Identify which cell holds the provided text, then report its [X, Y] central coordinate. 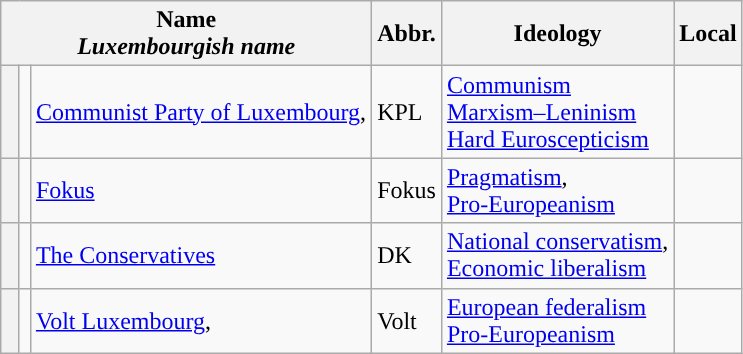
DK [407, 256]
Volt [407, 320]
European federalismPro-Europeanism [557, 320]
NameLuxembourgish name [186, 34]
Ideology [557, 34]
Volt Luxembourg, [200, 320]
KPL [407, 112]
Abbr. [407, 34]
CommunismMarxism–LeninismHard Euroscepticism [557, 112]
Pragmatism, Pro-Europeanism [557, 190]
Communist Party of Luxembourg, [200, 112]
Local [708, 34]
National conservatism, Economic liberalism [557, 256]
The Conservatives [200, 256]
